Capture the cell that displays the provided text and extract its (X, Y) central coordinate. 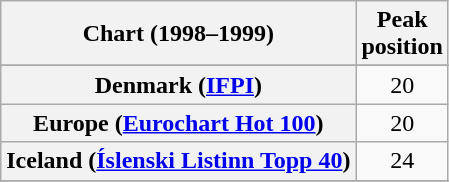
Chart (1998–1999) (178, 34)
Europe (Eurochart Hot 100) (178, 123)
Peakposition (402, 34)
Denmark (IFPI) (178, 85)
24 (402, 161)
Iceland (Íslenski Listinn Topp 40) (178, 161)
